Extract the (X, Y) coordinate from the center of the cell holding the provided text.  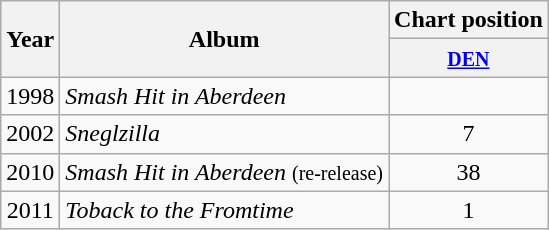
2002 (30, 134)
DEN (469, 58)
1998 (30, 96)
Album (224, 39)
2010 (30, 172)
Sneglzilla (224, 134)
38 (469, 172)
Chart position (469, 20)
Smash Hit in Aberdeen (224, 96)
Smash Hit in Aberdeen (re-release) (224, 172)
Year (30, 39)
1 (469, 210)
Toback to the Fromtime (224, 210)
7 (469, 134)
2011 (30, 210)
